Search for the cell housing the specified text and yield its (X, Y) center coordinate. 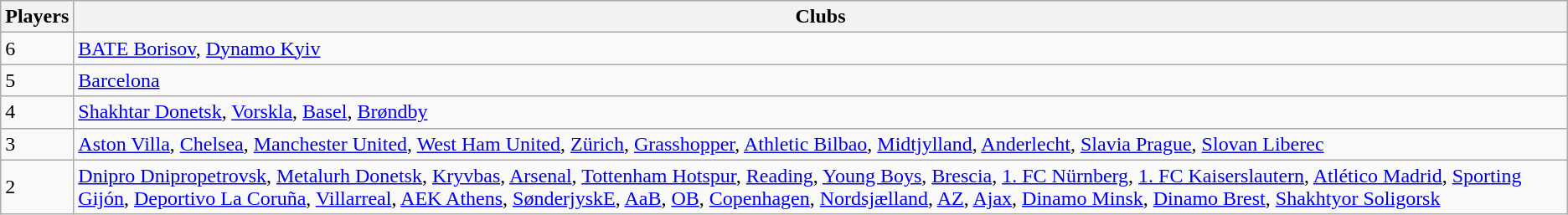
Shakhtar Donetsk, Vorskla, Basel, Brøndby (821, 112)
3 (37, 144)
2 (37, 187)
5 (37, 80)
Clubs (821, 17)
4 (37, 112)
BATE Borisov, Dynamo Kyiv (821, 49)
Barcelona (821, 80)
Players (37, 17)
6 (37, 49)
